Scan for the cell matching the given text and deliver its (X, Y) coordinate at center. 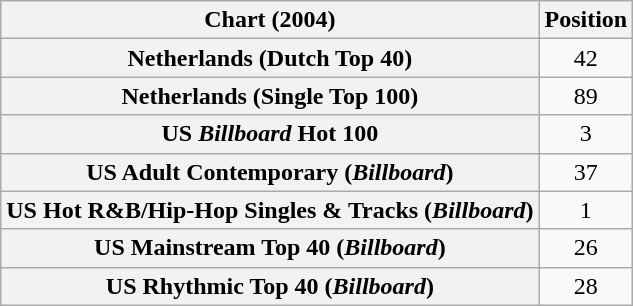
28 (586, 286)
US Billboard Hot 100 (270, 134)
Position (586, 20)
Netherlands (Single Top 100) (270, 96)
26 (586, 248)
3 (586, 134)
US Mainstream Top 40 (Billboard) (270, 248)
Chart (2004) (270, 20)
42 (586, 58)
US Rhythmic Top 40 (Billboard) (270, 286)
1 (586, 210)
89 (586, 96)
37 (586, 172)
US Adult Contemporary (Billboard) (270, 172)
Netherlands (Dutch Top 40) (270, 58)
US Hot R&B/Hip-Hop Singles & Tracks (Billboard) (270, 210)
